Capture the cell that displays the provided text and extract its [x, y] central coordinate. 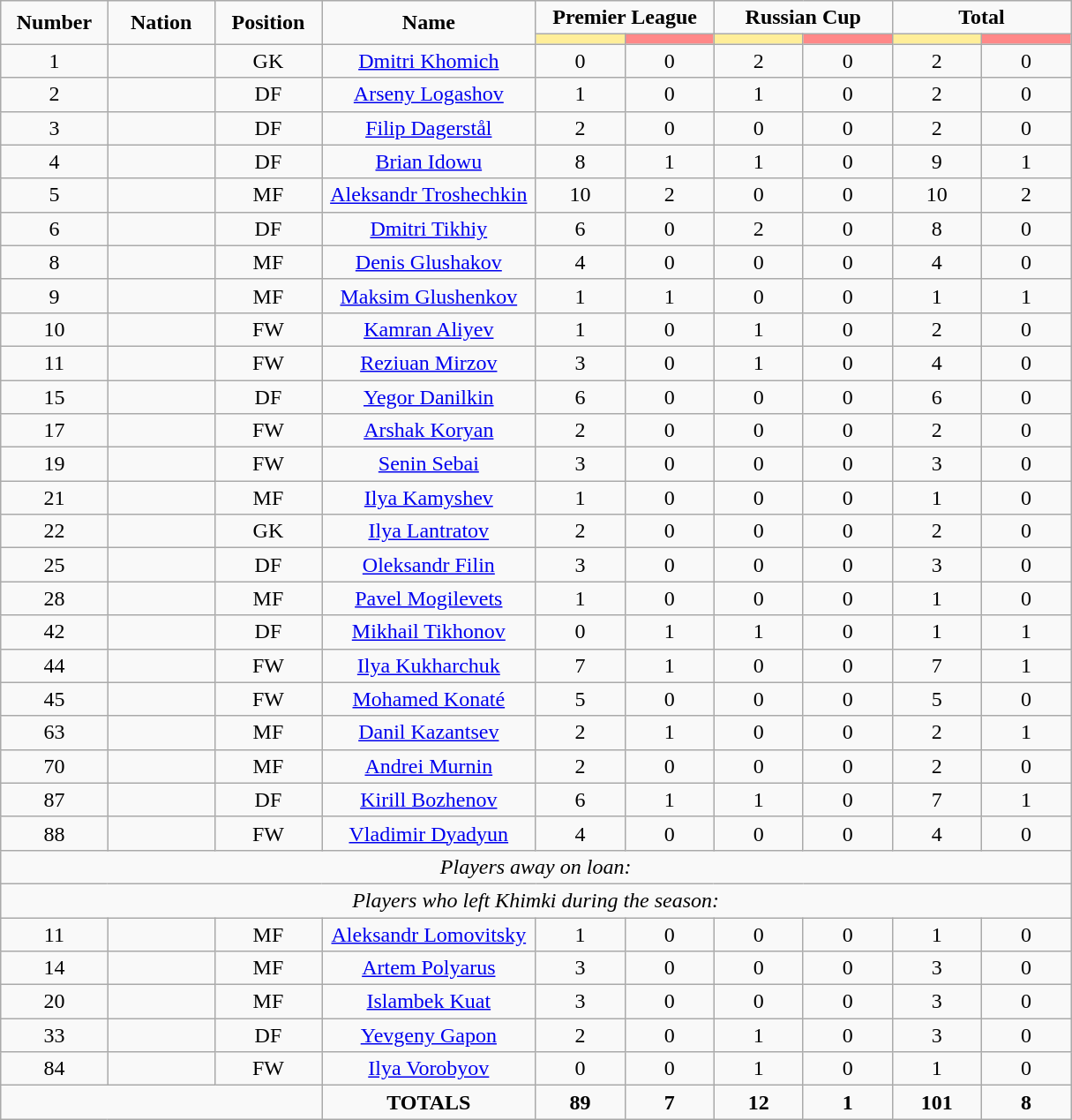
Pavel Mogilevets [429, 598]
Reziuan Mirzov [429, 363]
Andrei Murnin [429, 766]
Players who left Khimki during the season: [536, 900]
70 [55, 766]
20 [55, 1002]
28 [55, 598]
Brian Idowu [429, 162]
Mohamed Konaté [429, 699]
12 [759, 1102]
Maksim Glushenkov [429, 296]
44 [55, 665]
Number [55, 23]
22 [55, 531]
Ilya Kukharchuk [429, 665]
45 [55, 699]
TOTALS [429, 1102]
Name [429, 23]
84 [55, 1069]
Players away on loan: [536, 867]
101 [937, 1102]
Total [981, 18]
19 [55, 464]
Kamran Aliyev [429, 329]
Danil Kazantsev [429, 733]
88 [55, 833]
21 [55, 498]
Oleksandr Filin [429, 565]
87 [55, 800]
Russian Cup [803, 18]
Senin Sebai [429, 464]
Yegor Danilkin [429, 396]
Aleksandr Troshechkin [429, 195]
Arshak Koryan [429, 431]
89 [581, 1102]
15 [55, 396]
Islambek Kuat [429, 1002]
Filip Dagerstål [429, 128]
Aleksandr Lomovitsky [429, 935]
Nation [161, 23]
42 [55, 632]
Ilya Lantratov [429, 531]
25 [55, 565]
Ilya Vorobyov [429, 1069]
14 [55, 968]
Premier League [625, 18]
Mikhail Tikhonov [429, 632]
Ilya Kamyshev [429, 498]
Dmitri Tikhiy [429, 229]
Position [268, 23]
63 [55, 733]
Denis Glushakov [429, 262]
Vladimir Dyadyun [429, 833]
Dmitri Khomich [429, 61]
Kirill Bozhenov [429, 800]
33 [55, 1035]
Artem Polyarus [429, 968]
Arseny Logashov [429, 94]
Yevgeny Gapon [429, 1035]
17 [55, 431]
